Output the (X, Y) coordinate of the center of the cell containing the given text.  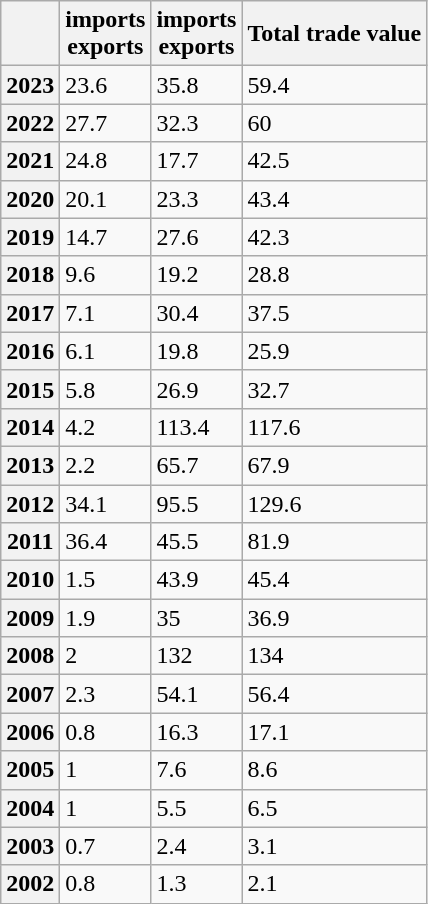
37.5 (334, 313)
2020 (30, 199)
1.5 (106, 580)
2019 (30, 237)
2015 (30, 389)
8.6 (334, 770)
43.9 (196, 580)
2011 (30, 542)
27.7 (106, 123)
2010 (30, 580)
2.2 (106, 465)
113.4 (196, 427)
43.4 (334, 199)
2017 (30, 313)
1.3 (196, 884)
27.6 (196, 237)
3.1 (334, 846)
34.1 (106, 503)
2021 (30, 161)
129.6 (334, 503)
7.1 (106, 313)
9.6 (106, 275)
2.4 (196, 846)
36.4 (106, 542)
Total trade value (334, 34)
117.6 (334, 427)
6.1 (106, 351)
42.3 (334, 237)
2006 (30, 732)
16.3 (196, 732)
32.7 (334, 389)
56.4 (334, 694)
2013 (30, 465)
17.7 (196, 161)
67.9 (334, 465)
2023 (30, 85)
45.4 (334, 580)
65.7 (196, 465)
59.4 (334, 85)
2018 (30, 275)
2.3 (106, 694)
134 (334, 656)
4.2 (106, 427)
19.8 (196, 351)
36.9 (334, 618)
32.3 (196, 123)
7.6 (196, 770)
2009 (30, 618)
2012 (30, 503)
2007 (30, 694)
35.8 (196, 85)
2004 (30, 808)
17.1 (334, 732)
20.1 (106, 199)
35 (196, 618)
14.7 (106, 237)
2003 (30, 846)
2.1 (334, 884)
26.9 (196, 389)
23.3 (196, 199)
30.4 (196, 313)
23.6 (106, 85)
2014 (30, 427)
1.9 (106, 618)
0.7 (106, 846)
132 (196, 656)
24.8 (106, 161)
54.1 (196, 694)
2002 (30, 884)
19.2 (196, 275)
25.9 (334, 351)
81.9 (334, 542)
42.5 (334, 161)
5.8 (106, 389)
2005 (30, 770)
2 (106, 656)
28.8 (334, 275)
95.5 (196, 503)
6.5 (334, 808)
5.5 (196, 808)
2022 (30, 123)
45.5 (196, 542)
2008 (30, 656)
2016 (30, 351)
60 (334, 123)
